Find where the given text appears and provide that cell's center as (x, y) coordinate. 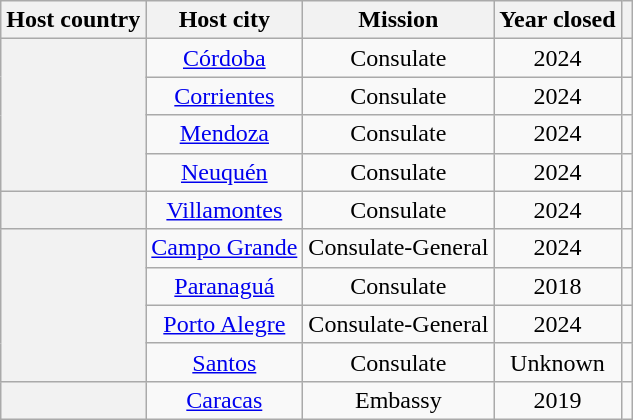
Paranaguá (224, 286)
Córdoba (224, 58)
2018 (558, 286)
Santos (224, 362)
Year closed (558, 20)
Unknown (558, 362)
Caracas (224, 400)
Mission (398, 20)
Embassy (398, 400)
Mendoza (224, 134)
Campo Grande (224, 248)
Neuquén (224, 172)
Corrientes (224, 96)
Host city (224, 20)
Porto Alegre (224, 324)
2019 (558, 400)
Villamontes (224, 210)
Host country (74, 20)
